Output the [x, y] coordinate of the center of the cell containing the given text.  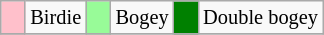
Birdie [56, 17]
Double bogey [260, 17]
Bogey [142, 17]
